Search for the cell housing the specified text and yield its [x, y] center coordinate. 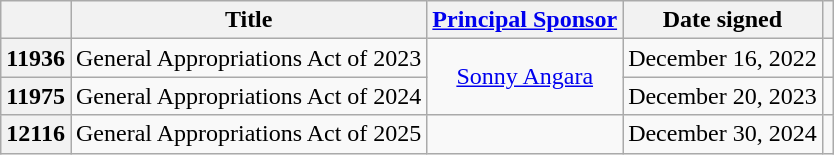
11936 [36, 58]
Title [248, 20]
12116 [36, 134]
General Appropriations Act of 2024 [248, 96]
Date signed [723, 20]
General Appropriations Act of 2025 [248, 134]
December 16, 2022 [723, 58]
December 20, 2023 [723, 96]
11975 [36, 96]
Principal Sponsor [525, 20]
General Appropriations Act of 2023 [248, 58]
Sonny Angara [525, 77]
December 30, 2024 [723, 134]
